Identify which cell holds the provided text, then report its [X, Y] central coordinate. 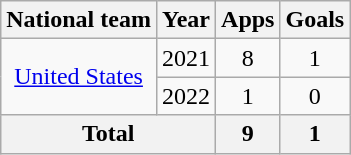
0 [315, 96]
National team [79, 20]
Total [108, 134]
United States [79, 77]
Apps [248, 20]
9 [248, 134]
Year [186, 20]
8 [248, 58]
Goals [315, 20]
2021 [186, 58]
2022 [186, 96]
